Output the (X, Y) coordinate of the center of the cell containing the given text.  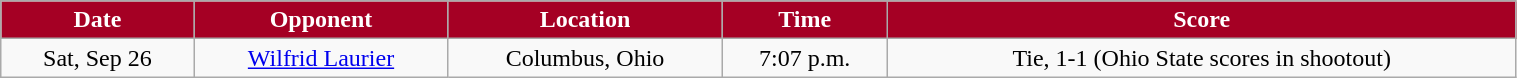
Opponent (321, 20)
7:07 p.m. (804, 58)
Time (804, 20)
Sat, Sep 26 (98, 58)
Tie, 1-1 (Ohio State scores in shootout) (1202, 58)
Location (585, 20)
Columbus, Ohio (585, 58)
Score (1202, 20)
Wilfrid Laurier (321, 58)
Date (98, 20)
